Pinpoint the cell where the given text exists, returning its [x, y] midpoint coordinate. 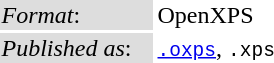
Published as: [76, 48]
Format: [76, 15]
